Output the [x, y] coordinate of the center of the cell containing the given text.  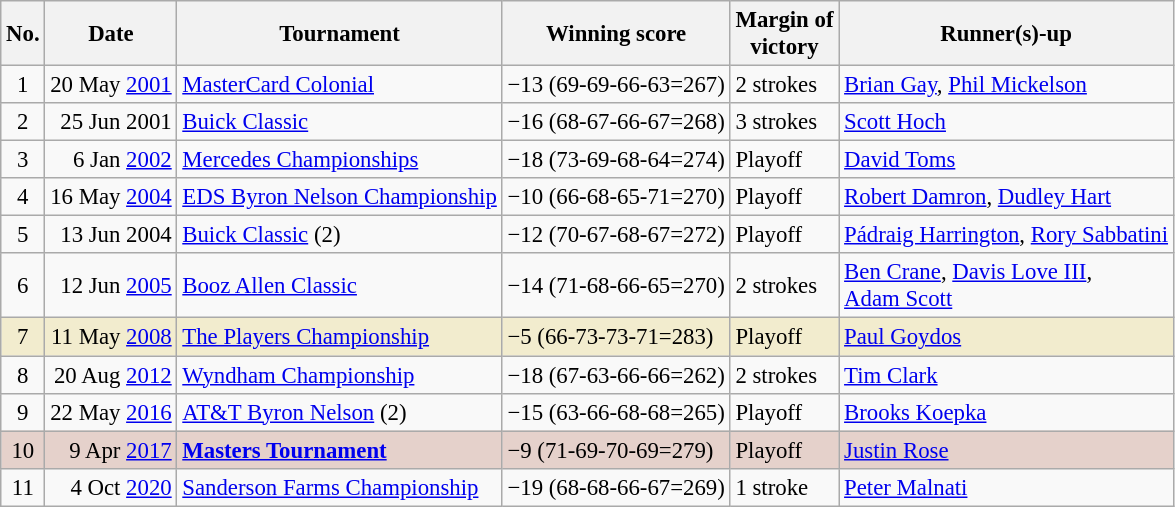
−16 (68-67-66-67=268) [616, 122]
Ben Crane, Davis Love III, Adam Scott [1006, 286]
Tim Clark [1006, 375]
−13 (69-69-66-63=267) [616, 85]
Peter Malnati [1006, 487]
3 strokes [784, 122]
13 Jun 2004 [111, 235]
25 Jun 2001 [111, 122]
−10 (66-68-65-71=270) [616, 197]
11 [23, 487]
1 [23, 85]
20 May 2001 [111, 85]
Date [111, 34]
MasterCard Colonial [340, 85]
Sanderson Farms Championship [340, 487]
Brooks Koepka [1006, 412]
Wyndham Championship [340, 375]
6 Jan 2002 [111, 160]
The Players Championship [340, 337]
1 stroke [784, 487]
4 Oct 2020 [111, 487]
Margin ofvictory [784, 34]
−5 (66-73-73-71=283) [616, 337]
−12 (70-67-68-67=272) [616, 235]
Buick Classic [340, 122]
2 [23, 122]
Winning score [616, 34]
11 May 2008 [111, 337]
−19 (68-68-66-67=269) [616, 487]
10 [23, 450]
Justin Rose [1006, 450]
Brian Gay, Phil Mickelson [1006, 85]
16 May 2004 [111, 197]
Mercedes Championships [340, 160]
Pádraig Harrington, Rory Sabbatini [1006, 235]
Buick Classic (2) [340, 235]
EDS Byron Nelson Championship [340, 197]
Scott Hoch [1006, 122]
9 Apr 2017 [111, 450]
No. [23, 34]
20 Aug 2012 [111, 375]
4 [23, 197]
−18 (67-63-66-66=262) [616, 375]
−14 (71-68-66-65=270) [616, 286]
12 Jun 2005 [111, 286]
Tournament [340, 34]
Masters Tournament [340, 450]
AT&T Byron Nelson (2) [340, 412]
David Toms [1006, 160]
9 [23, 412]
−9 (71-69-70-69=279) [616, 450]
Robert Damron, Dudley Hart [1006, 197]
−18 (73-69-68-64=274) [616, 160]
Runner(s)-up [1006, 34]
Paul Goydos [1006, 337]
22 May 2016 [111, 412]
6 [23, 286]
5 [23, 235]
8 [23, 375]
Booz Allen Classic [340, 286]
−15 (63-66-68-68=265) [616, 412]
7 [23, 337]
3 [23, 160]
